Identify which cell holds the provided text, then report its [x, y] central coordinate. 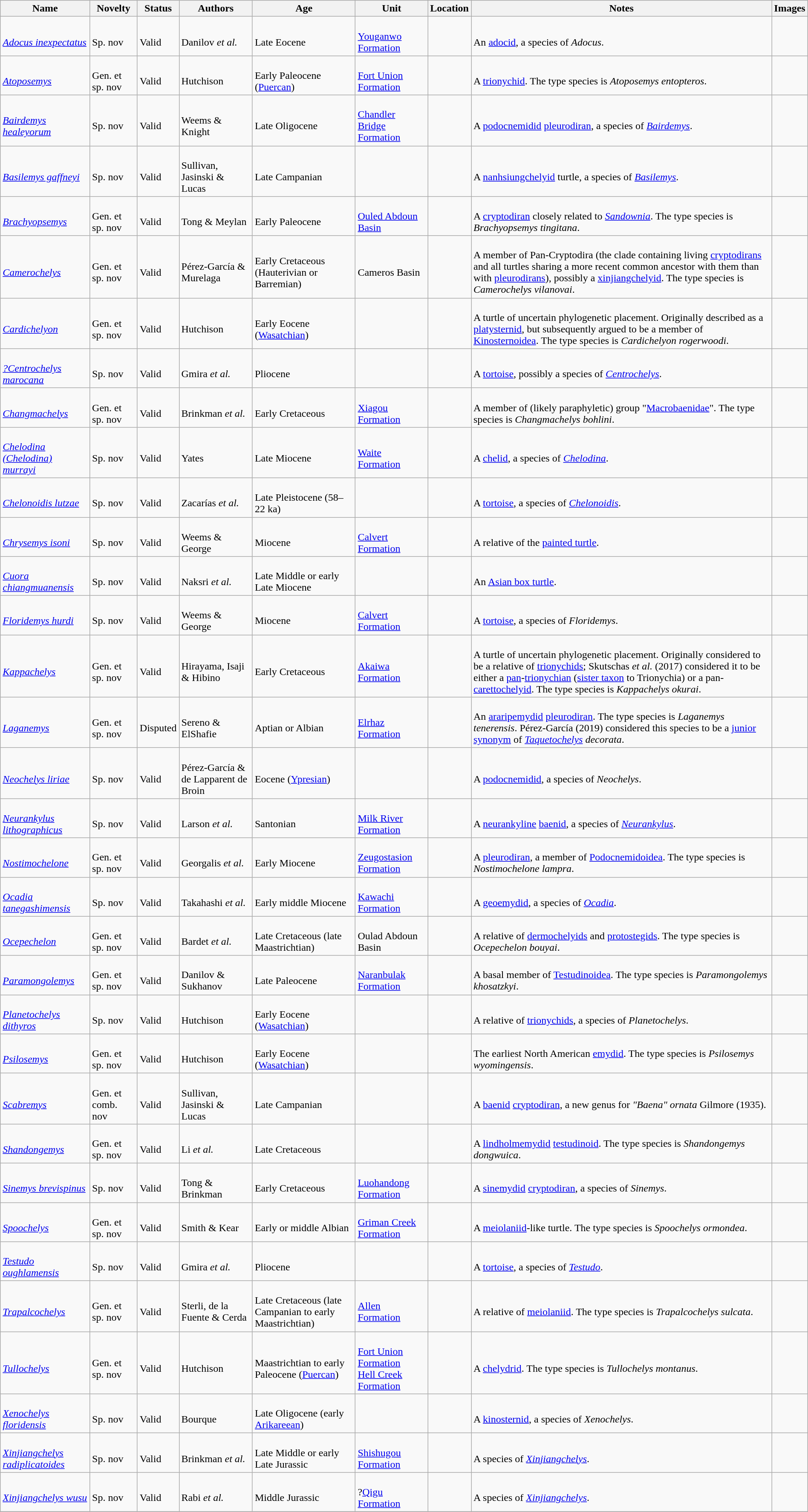
Age [304, 9]
Early Paleocene [304, 216]
Late Cretaceous [304, 1143]
A basal member of Testudinoidea. The type species is Paramongolemys khosatzkyi. [621, 975]
Notes [621, 9]
Tong & Brinkman [216, 1183]
Unit [392, 9]
A tortoise, a species of Chelonoidis. [621, 497]
A meiolaniid-like turtle. The type species is Spoochelys ormondea. [621, 1222]
Scabremys [45, 1099]
Pérez-García & de Lapparent de Broin [216, 773]
Neochelys liriae [45, 773]
Laganemys [45, 723]
Chrysemys isoni [45, 537]
Kappachelys [45, 666]
Smith & Kear [216, 1222]
Oulad Abdoun Basin [392, 936]
Camerochelys [45, 267]
Late Oligocene [304, 120]
Disputed [158, 723]
Cuora chiangmuanensis [45, 576]
Location [450, 9]
Fort Union Formation [392, 75]
Images [790, 9]
Cardichelyon [45, 323]
Early Miocene [304, 857]
A tortoise, a species of Floridemys. [621, 615]
Eocene (Ypresian) [304, 773]
A neurankyline baenid, a species of Neurankylus. [621, 818]
Late Miocene [304, 453]
Bairdemys healeyorum [45, 120]
Xinjiangchelys radiplicatoides [45, 1453]
Santonian [304, 818]
Basilemys gaffneyi [45, 171]
?Centrochelys marocana [45, 368]
Late Cretaceous (late Campanian to early Maastrichtian) [304, 1307]
Georgalis et al. [216, 857]
?Qigu Formation [392, 1492]
A baenid cryptodiran, a new genus for "Baena" ornata Gilmore (1935). [621, 1099]
Atoposemys [45, 75]
Fort Union Formation Hell Creek Formation [392, 1363]
Authors [216, 9]
Ocadia tanegashimensis [45, 897]
Psilosemys [45, 1053]
Late Middle or early Late Jurassic [304, 1453]
Larson et al. [216, 818]
A geoemydid, a species of Ocadia. [621, 897]
Kawachi Formation [392, 897]
A chelid, a species of Chelodina. [621, 453]
Luohandong Formation [392, 1183]
Milk River Formation [392, 818]
Naksri et al. [216, 576]
Naranbulak Formation [392, 975]
Adocus inexpectatus [45, 36]
Bourque [216, 1414]
A member of (likely paraphyletic) group "Macrobaenidae". The type species is Changmachelys bohlini. [621, 407]
Floridemys hurdi [45, 615]
Sinemys brevispinus [45, 1183]
Weems & Knight [216, 120]
Late Eocene [304, 36]
A relative of trionychids, a species of Planetochelys. [621, 1014]
Neurankylus lithographicus [45, 818]
Sterli, de la Fuente & Cerda [216, 1307]
Chelodina (Chelodina) murrayi [45, 453]
Hirayama, Isaji & Hibino [216, 666]
Status [158, 9]
Shandongemys [45, 1143]
An Asian box turtle. [621, 576]
Xenochelys floridensis [45, 1414]
Maastrichtian to early Paleocene (Puercan) [304, 1363]
Takahashi et al. [216, 897]
Early or middle Albian [304, 1222]
Late Paleocene [304, 975]
A relative of the painted turtle. [621, 537]
Pérez-García & Murelaga [216, 267]
Ouled Abdoun Basin [392, 216]
Late Pleistocene (58–22 ka) [304, 497]
Akaiwa Formation [392, 666]
Danilov et al. [216, 36]
Danilov & Sukhanov [216, 975]
The earliest North American emydid. The type species is Psilosemys wyomingensis. [621, 1053]
Elrhaz Formation [392, 723]
Allen Formation [392, 1307]
Chandler Bridge Formation [392, 120]
Youganwo Formation [392, 36]
Late Oligocene (early Arikareean) [304, 1414]
A relative of meiolaniid. The type species is Trapalcochelys sulcata. [621, 1307]
Early Cretaceous (Hauterivian or Barremian) [304, 267]
Trapalcochelys [45, 1307]
Tullochelys [45, 1363]
Zacarías et al. [216, 497]
A pleurodiran, a member of Podocnemidoidea. The type species is Nostimochelone lampra. [621, 857]
A lindholmemydid testudinoid. The type species is Shandongemys dongwuica. [621, 1143]
Nostimochelone [45, 857]
Name [45, 9]
Bardet et al. [216, 936]
Sereno & ElShafie [216, 723]
Shishugou Formation [392, 1453]
Late Cretaceous (late Maastrichtian) [304, 936]
Rabi et al. [216, 1492]
A tortoise, a species of Testudo. [621, 1261]
Xinjiangchelys wusu [45, 1492]
A nanhsiungchelyid turtle, a species of Basilemys. [621, 171]
Gen. et comb. nov [114, 1099]
A trionychid. The type species is Atoposemys entopteros. [621, 75]
Griman Creek Formation [392, 1222]
Early Paleocene (Puercan) [304, 75]
Tong & Meylan [216, 216]
Novelty [114, 9]
A podocnemidid pleurodiran, a species of Bairdemys. [621, 120]
A sinemydid cryptodiran, a species of Sinemys. [621, 1183]
Li et al. [216, 1143]
A cryptodiran closely related to Sandownia. The type species is Brachyopsemys tingitana. [621, 216]
Zeugostasion Formation [392, 857]
Testudo oughlamensis [45, 1261]
A tortoise, possibly a species of Centrochelys. [621, 368]
Ocepechelon [45, 936]
Chelonoidis lutzae [45, 497]
Early middle Miocene [304, 897]
Planetochelys dithyros [45, 1014]
Yates [216, 453]
Waite Formation [392, 453]
Spoochelys [45, 1222]
Middle Jurassic [304, 1492]
Brachyopsemys [45, 216]
Cameros Basin [392, 267]
Late Middle or early Late Miocene [304, 576]
An adocid, a species of Adocus. [621, 36]
A chelydrid. The type species is Tullochelys montanus. [621, 1363]
Changmachelys [45, 407]
A kinosternid, a species of Xenochelys. [621, 1414]
Xiagou Formation [392, 407]
Paramongolemys [45, 975]
A relative of dermochelyids and protostegids. The type species is Ocepechelon bouyai. [621, 936]
Aptian or Albian [304, 723]
A podocnemidid, a species of Neochelys. [621, 773]
